Return [X, Y] of the center of cell containing provided text 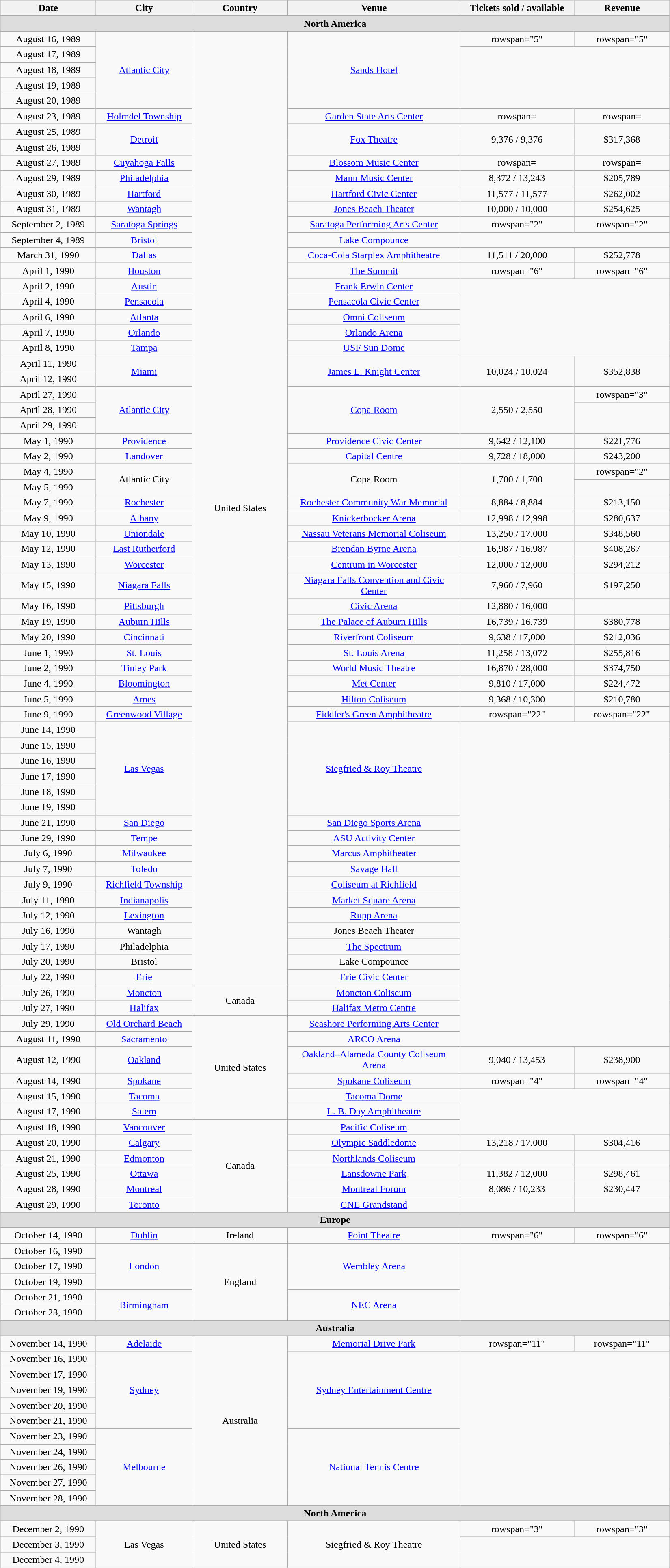
Cincinnati [144, 637]
Greenwood Village [144, 715]
August 14, 1990 [48, 1081]
$352,838 [622, 371]
London [144, 1266]
The Summit [374, 271]
16,739 / 16,739 [517, 622]
July 26, 1990 [48, 993]
Indianapolis [144, 900]
Fox Theatre [374, 139]
Orlando Arena [374, 333]
Providence Civic Center [374, 441]
Hartford Civic Center [374, 194]
July 27, 1990 [48, 1008]
2,550 / 2,550 [517, 410]
11,382 / 12,000 [517, 1173]
Memorial Drive Park [374, 1343]
Hartford [144, 194]
$294,212 [622, 564]
St. Louis [144, 652]
Saratoga Performing Arts Center [374, 225]
ASU Activity Center [374, 838]
July 9, 1990 [48, 884]
9,040 / 13,453 [517, 1060]
$255,816 [622, 652]
Sacramento [144, 1039]
December 4, 1990 [48, 1560]
$221,776 [622, 441]
San Diego [144, 823]
$243,200 [622, 456]
May 9, 1990 [48, 518]
Halifax [144, 1008]
August 28, 1990 [48, 1189]
Omni Coliseum [374, 317]
Salem [144, 1112]
Capital Centre [374, 456]
Knickerbocker Arena [374, 518]
Niagara Falls [144, 585]
San Diego Sports Arena [374, 823]
August 17, 1989 [48, 54]
World Music Theatre [374, 668]
Erie Civic Center [374, 977]
$298,461 [622, 1173]
July 12, 1990 [48, 915]
April 27, 1990 [48, 394]
April 1, 1990 [48, 271]
Pittsburgh [144, 606]
8,372 / 13,243 [517, 178]
May 4, 1990 [48, 472]
October 17, 1990 [48, 1266]
April 11, 1990 [48, 363]
Melbourne [144, 1467]
July 20, 1990 [48, 962]
August 19, 1989 [48, 85]
Orlando [144, 333]
August 20, 1989 [48, 101]
Albany [144, 518]
Coliseum at Richfield [374, 884]
Sydney [144, 1390]
NEC Arena [374, 1305]
May 2, 1990 [48, 456]
$408,267 [622, 549]
Atlanta [144, 317]
May 19, 1990 [48, 622]
9,368 / 10,300 [517, 699]
Date [48, 8]
May 13, 1990 [48, 564]
Northlands Coliseum [374, 1158]
June 4, 1990 [48, 683]
Worcester [144, 564]
August 12, 1990 [48, 1060]
October 23, 1990 [48, 1313]
August 29, 1989 [48, 178]
August 16, 1989 [48, 39]
June 19, 1990 [48, 807]
July 7, 1990 [48, 869]
Ames [144, 699]
Hilton Coliseum [374, 699]
Point Theatre [374, 1235]
City [144, 8]
Spokane Coliseum [374, 1081]
Miami [144, 371]
Landover [144, 456]
12,998 / 12,998 [517, 518]
December 3, 1990 [48, 1544]
July 16, 1990 [48, 931]
October 16, 1990 [48, 1251]
Mann Music Center [374, 178]
Detroit [144, 139]
June 9, 1990 [48, 715]
$280,637 [622, 518]
August 25, 1989 [48, 132]
Lexington [144, 915]
Bloomington [144, 683]
$254,625 [622, 209]
November 26, 1990 [48, 1467]
June 18, 1990 [48, 792]
October 14, 1990 [48, 1235]
11,258 / 13,072 [517, 652]
9,376 / 9,376 [517, 139]
13,250 / 17,000 [517, 533]
April 29, 1990 [48, 425]
November 28, 1990 [48, 1498]
$348,560 [622, 533]
Moncton Coliseum [374, 993]
Ottawa [144, 1173]
Lansdowne Park [374, 1173]
August 26, 1989 [48, 147]
Met Center [374, 683]
June 15, 1990 [48, 745]
November 24, 1990 [48, 1451]
CNE Grandstand [374, 1205]
November 27, 1990 [48, 1483]
Country [240, 8]
$374,750 [622, 668]
Moncton [144, 993]
Nassau Veterans Memorial Coliseum [374, 533]
April 7, 1990 [48, 333]
August 11, 1990 [48, 1039]
Dallas [144, 255]
Rochester Community War Memorial [374, 503]
November 14, 1990 [48, 1343]
East Rutherford [144, 549]
16,987 / 16,987 [517, 549]
October 19, 1990 [48, 1282]
Milwaukee [144, 853]
August 25, 1990 [48, 1173]
April 28, 1990 [48, 410]
Toledo [144, 869]
L. B. Day Amphitheatre [374, 1112]
May 15, 1990 [48, 585]
$197,250 [622, 585]
Spokane [144, 1081]
July 17, 1990 [48, 946]
August 18, 1990 [48, 1127]
June 29, 1990 [48, 838]
$224,472 [622, 683]
August 20, 1990 [48, 1143]
August 17, 1990 [48, 1112]
Toronto [144, 1205]
Pacific Coliseum [374, 1127]
October 21, 1990 [48, 1297]
Pensacola [144, 302]
12,880 / 16,000 [517, 606]
Marcus Amphitheater [374, 853]
April 4, 1990 [48, 302]
9,642 / 12,100 [517, 441]
Providence [144, 441]
Sydney Entertainment Centre [374, 1390]
Cuyahoga Falls [144, 162]
May 12, 1990 [48, 549]
November 21, 1990 [48, 1421]
Niagara Falls Convention and Civic Center [374, 585]
Oakland–Alameda County Coliseum Arena [374, 1060]
10,000 / 10,000 [517, 209]
Brendan Byrne Arena [374, 549]
September 2, 1989 [48, 225]
9,728 / 18,000 [517, 456]
8,086 / 10,233 [517, 1189]
Market Square Arena [374, 900]
$304,416 [622, 1143]
June 16, 1990 [48, 761]
James L. Knight Center [374, 371]
Tacoma Dome [374, 1096]
Richfield Township [144, 884]
June 21, 1990 [48, 823]
The Spectrum [374, 946]
Revenue [622, 8]
May 7, 1990 [48, 503]
June 2, 1990 [48, 668]
12,000 / 12,000 [517, 564]
Oakland [144, 1060]
Dublin [144, 1235]
ARCO Arena [374, 1039]
August 23, 1989 [48, 116]
November 20, 1990 [48, 1405]
November 19, 1990 [48, 1390]
$252,778 [622, 255]
$380,778 [622, 622]
May 10, 1990 [48, 533]
Ireland [240, 1235]
Rupp Arena [374, 915]
Garden State Arts Center [374, 116]
Sands Hotel [374, 70]
April 6, 1990 [48, 317]
$213,150 [622, 503]
St. Louis Arena [374, 652]
Venue [374, 8]
May 16, 1990 [48, 606]
Wembley Arena [374, 1266]
$317,368 [622, 139]
Coca-Cola Starplex Amphitheatre [374, 255]
Centrum in Worcester [374, 564]
Old Orchard Beach [144, 1024]
Saratoga Springs [144, 225]
November 16, 1990 [48, 1359]
Europe [335, 1220]
Fiddler's Green Amphitheatre [374, 715]
August 15, 1990 [48, 1096]
Tickets sold / available [517, 8]
$262,002 [622, 194]
Auburn Hills [144, 622]
National Tennis Centre [374, 1467]
September 4, 1989 [48, 240]
Savage Hall [374, 869]
August 30, 1989 [48, 194]
Olympic Saddledome [374, 1143]
Tampa [144, 348]
June 17, 1990 [48, 776]
May 20, 1990 [48, 637]
Blossom Music Center [374, 162]
$230,447 [622, 1189]
April 12, 1990 [48, 379]
Calgary [144, 1143]
$205,789 [622, 178]
July 22, 1990 [48, 977]
Erie [144, 977]
March 31, 1990 [48, 255]
April 8, 1990 [48, 348]
August 29, 1990 [48, 1205]
9,638 / 17,000 [517, 637]
Halifax Metro Centre [374, 1008]
11,511 / 20,000 [517, 255]
$238,900 [622, 1060]
Riverfront Coliseum [374, 637]
Houston [144, 271]
August 21, 1990 [48, 1158]
August 27, 1989 [48, 162]
8,884 / 8,884 [517, 503]
Uniondale [144, 533]
The Palace of Auburn Hills [374, 622]
June 1, 1990 [48, 652]
9,810 / 17,000 [517, 683]
July 11, 1990 [48, 900]
Frank Erwin Center [374, 286]
July 6, 1990 [48, 853]
Edmonton [144, 1158]
England [240, 1282]
April 2, 1990 [48, 286]
$212,036 [622, 637]
Tempe [144, 838]
Adelaide [144, 1343]
16,870 / 28,000 [517, 668]
December 2, 1990 [48, 1529]
Holmdel Township [144, 116]
May 5, 1990 [48, 487]
Civic Arena [374, 606]
Seashore Performing Arts Center [374, 1024]
November 17, 1990 [48, 1374]
Vancouver [144, 1127]
August 31, 1989 [48, 209]
August 18, 1989 [48, 70]
10,024 / 10,024 [517, 371]
7,960 / 7,960 [517, 585]
Tacoma [144, 1096]
Tinley Park [144, 668]
May 1, 1990 [48, 441]
July 29, 1990 [48, 1024]
Birmingham [144, 1305]
November 23, 1990 [48, 1436]
Pensacola Civic Center [374, 302]
Austin [144, 286]
11,577 / 11,577 [517, 194]
13,218 / 17,000 [517, 1143]
Rochester [144, 503]
June 14, 1990 [48, 730]
$210,780 [622, 699]
Montreal [144, 1189]
1,700 / 1,700 [517, 479]
June 5, 1990 [48, 699]
Montreal Forum [374, 1189]
USF Sun Dome [374, 348]
